From the cell containing the given text, extract its center point as (x, y) coordinate. 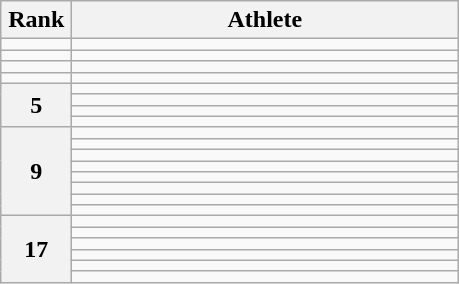
Rank (36, 20)
9 (36, 171)
Athlete (265, 20)
5 (36, 105)
17 (36, 249)
